Detect which cell encompasses the target text, then output its [x, y] center coordinate. 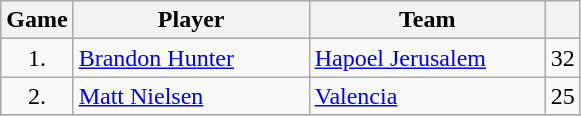
Player [191, 20]
Valencia [427, 96]
Matt Nielsen [191, 96]
Team [427, 20]
2. [37, 96]
Game [37, 20]
Brandon Hunter [191, 58]
25 [562, 96]
Hapoel Jerusalem [427, 58]
1. [37, 58]
32 [562, 58]
